Identify which cell holds the provided text, then report its (X, Y) central coordinate. 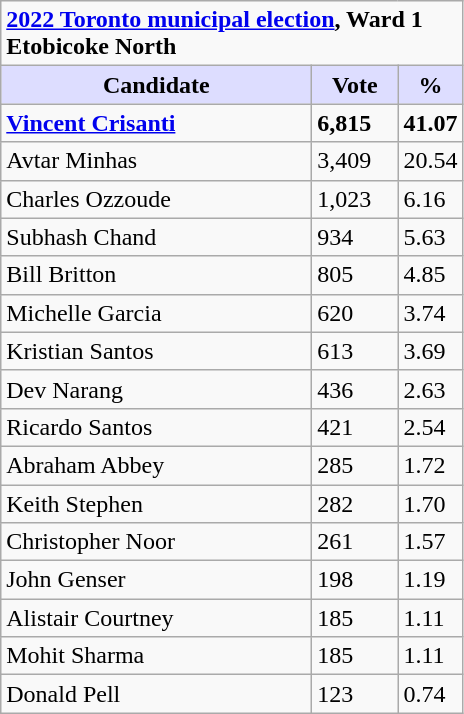
1.19 (430, 580)
2.63 (430, 389)
1.70 (430, 503)
Kristian Santos (156, 351)
6,815 (355, 123)
3.74 (430, 313)
Avtar Minhas (156, 161)
Dev Narang (156, 389)
Bill Britton (156, 275)
Candidate (156, 85)
Ricardo Santos (156, 427)
20.54 (430, 161)
Vote (355, 85)
0.74 (430, 694)
Vincent Crisanti (156, 123)
805 (355, 275)
285 (355, 465)
436 (355, 389)
282 (355, 503)
Keith Stephen (156, 503)
Michelle Garcia (156, 313)
41.07 (430, 123)
Subhash Chand (156, 237)
Charles Ozzoude (156, 199)
198 (355, 580)
1,023 (355, 199)
John Genser (156, 580)
2022 Toronto municipal election, Ward 1 Etobicoke North (232, 34)
421 (355, 427)
3,409 (355, 161)
4.85 (430, 275)
1.72 (430, 465)
620 (355, 313)
3.69 (430, 351)
6.16 (430, 199)
Abraham Abbey (156, 465)
261 (355, 542)
Mohit Sharma (156, 656)
123 (355, 694)
% (430, 85)
Christopher Noor (156, 542)
Donald Pell (156, 694)
Alistair Courtney (156, 618)
5.63 (430, 237)
934 (355, 237)
613 (355, 351)
2.54 (430, 427)
1.57 (430, 542)
